For the text-containing cell, return its midpoint in [X, Y] coordinate format. 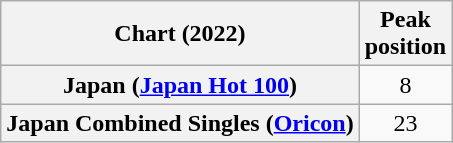
Japan Combined Singles (Oricon) [180, 123]
Japan (Japan Hot 100) [180, 85]
Peakposition [405, 34]
Chart (2022) [180, 34]
8 [405, 85]
23 [405, 123]
